Detect which cell encompasses the target text, then output its [x, y] center coordinate. 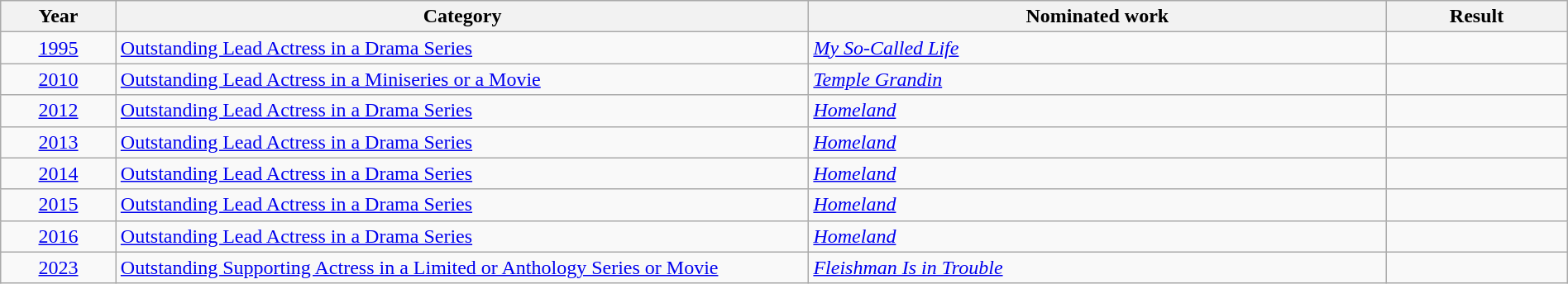
Category [462, 17]
2010 [59, 79]
Outstanding Lead Actress in a Miniseries or a Movie [462, 79]
Year [59, 17]
My So-Called Life [1097, 48]
2012 [59, 111]
1995 [59, 48]
Outstanding Supporting Actress in a Limited or Anthology Series or Movie [462, 267]
Result [1477, 17]
Nominated work [1097, 17]
2013 [59, 142]
2016 [59, 236]
Temple Grandin [1097, 79]
Fleishman Is in Trouble [1097, 267]
2015 [59, 205]
2023 [59, 267]
2014 [59, 173]
